From the cell containing the given text, extract its center point as (X, Y) coordinate. 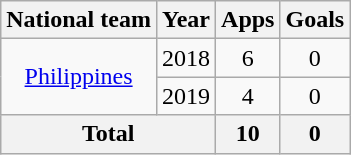
2018 (186, 58)
Apps (248, 20)
Goals (315, 20)
2019 (186, 96)
Year (186, 20)
National team (79, 20)
6 (248, 58)
10 (248, 134)
Philippines (79, 77)
4 (248, 96)
Total (108, 134)
